For the text-containing cell, return its midpoint in [x, y] coordinate format. 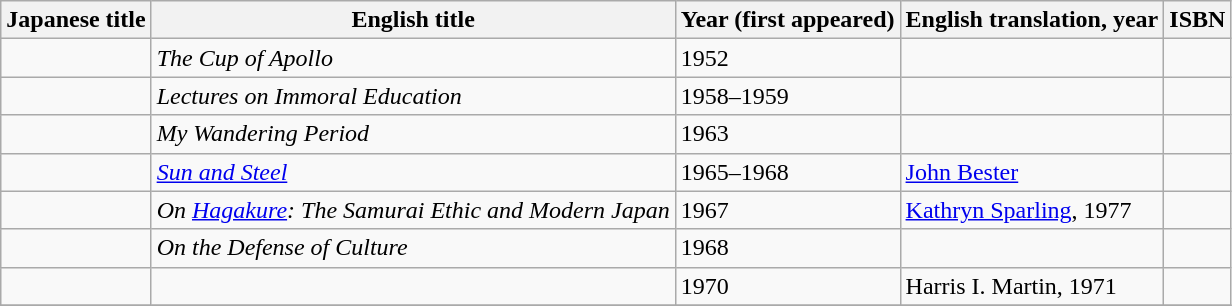
1958–1959 [788, 96]
On Hagakure: The Samurai Ethic and Modern Japan [413, 210]
Lectures on Immoral Education [413, 96]
My Wandering Period [413, 134]
On the Defense of Culture [413, 248]
1967 [788, 210]
English translation, year [1032, 20]
ISBN [1198, 20]
The Cup of Apollo [413, 58]
Sun and Steel [413, 172]
1963 [788, 134]
1970 [788, 286]
1968 [788, 248]
1965–1968 [788, 172]
Harris I. Martin, 1971 [1032, 286]
Kathryn Sparling, 1977 [1032, 210]
1952 [788, 58]
John Bester [1032, 172]
English title [413, 20]
Year (first appeared) [788, 20]
Japanese title [76, 20]
